Return the [X, Y] coordinate for the center point of the cell that contains the specified text.  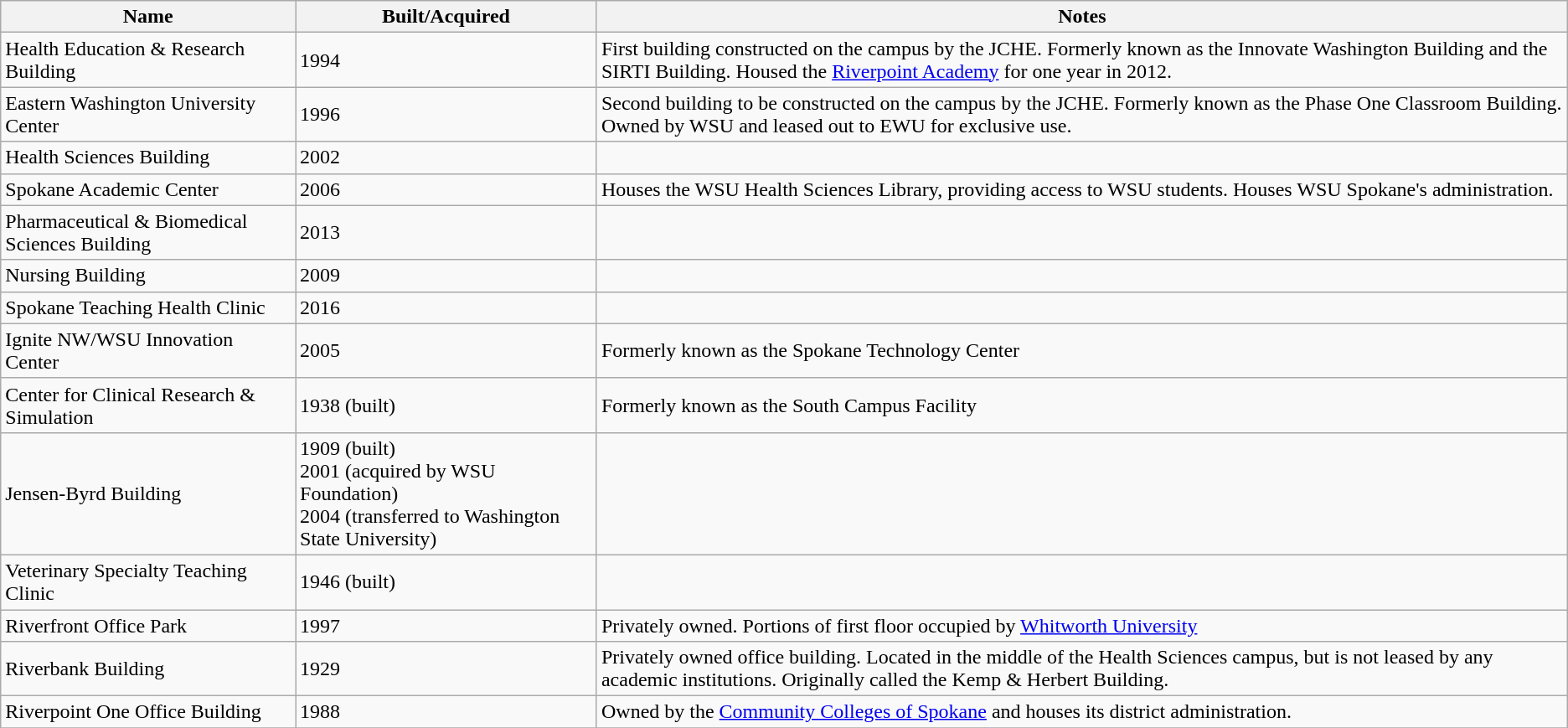
Nursing Building [148, 276]
Name [148, 17]
Riverbank Building [148, 669]
2002 [446, 157]
2009 [446, 276]
Privately owned. Portions of first floor occupied by Whitworth University [1082, 626]
Health Education & Research Building [148, 60]
1996 [446, 114]
1994 [446, 60]
1946 (built) [446, 581]
Built/Acquired [446, 17]
Spokane Academic Center [148, 189]
Formerly known as the South Campus Facility [1082, 405]
Veterinary Specialty Teaching Clinic [148, 581]
Pharmaceutical & Biomedical Sciences Building [148, 233]
2005 [446, 350]
1988 [446, 712]
1909 (built)2001 (acquired by WSU Foundation) 2004 (transferred to Washington State University) [446, 493]
Center for Clinical Research & Simulation [148, 405]
Houses the WSU Health Sciences Library, providing access to WSU students. Houses WSU Spokane's administration. [1082, 189]
2016 [446, 307]
1938 (built) [446, 405]
Riverfront Office Park [148, 626]
Eastern Washington University Center [148, 114]
Health Sciences Building [148, 157]
1997 [446, 626]
Formerly known as the Spokane Technology Center [1082, 350]
Notes [1082, 17]
Ignite NW/WSU Innovation Center [148, 350]
Owned by the Community Colleges of Spokane and houses its district administration. [1082, 712]
Riverpoint One Office Building [148, 712]
2013 [446, 233]
Jensen-Byrd Building [148, 493]
1929 [446, 669]
2006 [446, 189]
Spokane Teaching Health Clinic [148, 307]
